Identify which cell holds the provided text, then report its (X, Y) central coordinate. 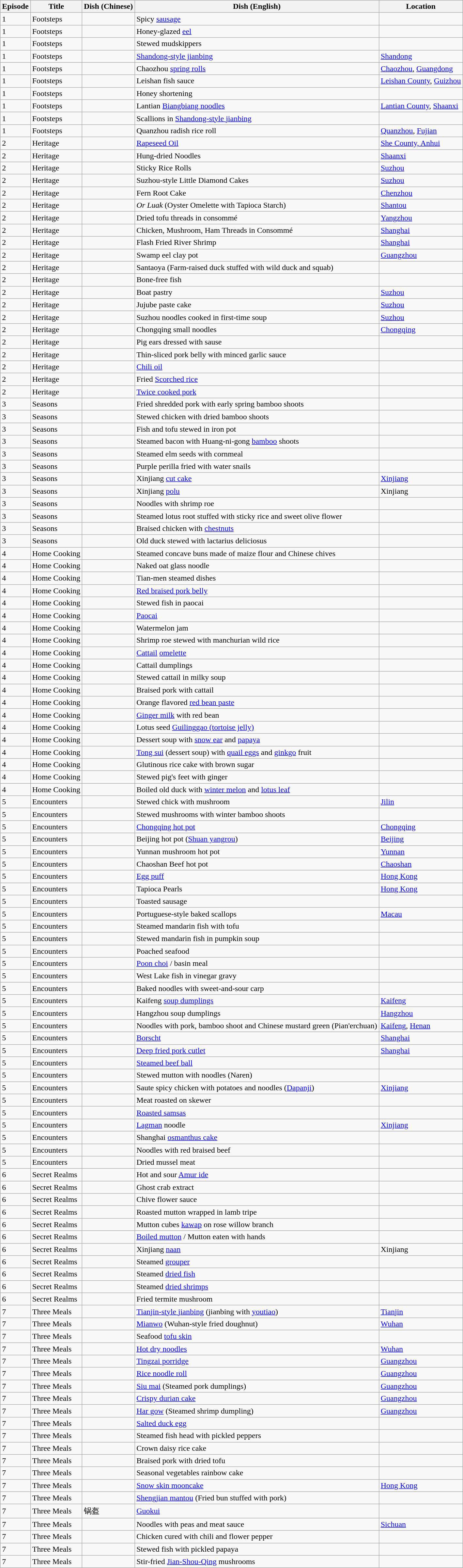
Spicy sausage (257, 19)
Chongqing hot pot (257, 827)
Shengjian mantou (Fried bun stuffed with pork) (257, 1498)
Snow skin mooncake (257, 1485)
Stewed chicken with dried bamboo shoots (257, 417)
Rapeseed Oil (257, 143)
Poon choi / basin meal (257, 964)
Ginger milk with red bean (257, 715)
Lantian County, Shaanxi (421, 106)
Crispy durian cake (257, 1399)
Chaozhou spring rolls (257, 69)
Meat roasted on skewer (257, 1100)
Shandong-style jianbing (257, 56)
Lantian Biangbiang noodles (257, 106)
Honey shortening (257, 93)
Borscht (257, 1038)
Stewed cattail in milky soup (257, 678)
Poached seafood (257, 951)
Har gow (Steamed shrimp dumpling) (257, 1411)
Dried mussel meat (257, 1162)
Tian-men steamed dishes (257, 578)
Stewed fish with pickled papaya (257, 1549)
Beijing hot pot (Shuan yangrou) (257, 839)
Rice noodle roll (257, 1374)
Braised pork with cattail (257, 690)
Twice cooked pork (257, 392)
Scallions in Shandong-style jianbing (257, 118)
Noodles with red braised beef (257, 1150)
Shandong (421, 56)
Roasted samsas (257, 1112)
Crown daisy rice cake (257, 1448)
Purple perilla fried with water snails (257, 466)
Tingzai porridge (257, 1361)
Or Luak (Oyster Omelette with Tapioca Starch) (257, 205)
Steamed dried shrimps (257, 1287)
Shrimp roe stewed with manchurian wild rice (257, 640)
Salted duck egg (257, 1423)
Roasted mutton wrapped in lamb tripe (257, 1212)
Stewed chick with mushroom (257, 802)
Glutinous rice cake with brown sugar (257, 765)
Tianjin (421, 1311)
Dried tofu threads in consommé (257, 218)
Baked noodles with sweet-and-sour carp (257, 988)
Suzhou noodles cooked in first-time soup (257, 317)
Hangzhou (421, 1013)
Toasted sausage (257, 901)
Chaoshan Beef hot pot (257, 864)
Chaoshan (421, 864)
Hangzhou soup dumplings (257, 1013)
Beijing (421, 839)
Old duck stewed with lactarius deliciosus (257, 541)
锅盔 (108, 1511)
Fish and tofu stewed in iron pot (257, 429)
Quanzhou radish rice roll (257, 131)
Mianwo (Wuhan-style fried doughnut) (257, 1324)
Shaanxi (421, 156)
Guokui (257, 1511)
Steamed dried fish (257, 1274)
Stewed mushrooms with winter bamboo shoots (257, 814)
Chicken cured with chili and flower pepper (257, 1537)
Location (421, 7)
Shanghai osmanthus cake (257, 1137)
Chaozhou, Guangdong (421, 69)
Egg puff (257, 876)
Steamed bacon with Huang-ni-gong bamboo shoots (257, 441)
Xinjiang naan (257, 1249)
Boiled old duck with winter melon and lotus leaf (257, 790)
Leishan County, Guizhou (421, 81)
Chicken, Mushroom, Ham Threads in Consommé (257, 230)
Fried shredded pork with early spring bamboo shoots (257, 404)
Xinjiang cut cake (257, 479)
Steamed beef ball (257, 1063)
Suzhou-style Little Diamond Cakes (257, 181)
Stewed mudskippers (257, 44)
Honey-glazed eel (257, 31)
Dish (English) (257, 7)
Leishan fish sauce (257, 81)
Tianjin-style jianbing (jianbing with youtiao) (257, 1311)
Title (56, 7)
Deep fried pork cutlet (257, 1050)
Braised chicken with chestnuts (257, 528)
Hot and sour Amur ide (257, 1175)
Steamed elm seeds with cornmeal (257, 454)
Steamed concave buns made of maize flour and Chinese chives (257, 553)
Boiled mutton / Mutton eaten with hands (257, 1237)
Tong sui (dessert soup) with quail eggs and ginkgo fruit (257, 752)
She County, Anhui (421, 143)
Yangzhou (421, 218)
Siu mai (Steamed pork dumplings) (257, 1386)
Red braised pork belly (257, 591)
Saute spicy chicken with potatoes and noodles (Dapanji) (257, 1088)
Quanzhou, Fujian (421, 131)
Portuguese-style baked scallops (257, 914)
West Lake fish in vinegar gravy (257, 976)
Steamed lotus root stuffed with sticky rice and sweet olive flower (257, 516)
Noodles with peas and meat sauce (257, 1524)
Paocai (257, 616)
Yunnan mushroom hot pot (257, 852)
Pig ears dressed with sause (257, 342)
Kaifeng, Henan (421, 1026)
Fern Root Cake (257, 193)
Cattail dumplings (257, 665)
Watermelon jam (257, 628)
Thin-sliced pork belly with minced garlic sauce (257, 354)
Stewed fish in paocai (257, 603)
Steamed mandarin fish with tofu (257, 926)
Stewed pig's feet with ginger (257, 777)
Dish (Chinese) (108, 7)
Seafood tofu skin (257, 1336)
Swamp eel clay pot (257, 255)
Chili oil (257, 367)
Sichuan (421, 1524)
Hung-dried Noodles (257, 156)
Kaifeng soup dumplings (257, 1001)
Fried Scorched rice (257, 379)
Hot dry noodles (257, 1349)
Noodles with pork, bamboo shoot and Chinese mustard green (Pian'erchuan) (257, 1026)
Lagman noodle (257, 1125)
Steamed fish head with pickled peppers (257, 1436)
Fried termite mushroom (257, 1299)
Episode (15, 7)
Chenzhou (421, 193)
Lotus seed Guilinggao (tortoise jelly) (257, 727)
Seasonal vegetables rainbow cake (257, 1473)
Noodles with shrimp roe (257, 504)
Mutton cubes kawap on rose willow branch (257, 1224)
Jilin (421, 802)
Xinjiang polu (257, 491)
Tapioca Pearls (257, 889)
Braised pork with dried tofu (257, 1461)
Kaifeng (421, 1001)
Dessert soup with snow ear and papaya (257, 740)
Ghost crab extract (257, 1187)
Flash Fried River Shrimp (257, 243)
Stewed mandarin fish in pumpkin soup (257, 938)
Yunnan (421, 852)
Cattail omelette (257, 653)
Macau (421, 914)
Orange flavored red bean paste (257, 702)
Boat pastry (257, 292)
Stir-fried Jian-Shou-Qing mushrooms (257, 1561)
Santaoya (Farm-raised duck stuffed with wild duck and squab) (257, 267)
Chive flower sauce (257, 1200)
Bone-free fish (257, 280)
Naked oat glass noodle (257, 566)
Shantou (421, 205)
Sticky Rice Rolls (257, 168)
Stewed mutton with noodles (Naren) (257, 1075)
Jujube paste cake (257, 305)
Chongqing small noodles (257, 329)
Steamed grouper (257, 1262)
